Return the [x, y] coordinate for the center point of the cell that contains the specified text.  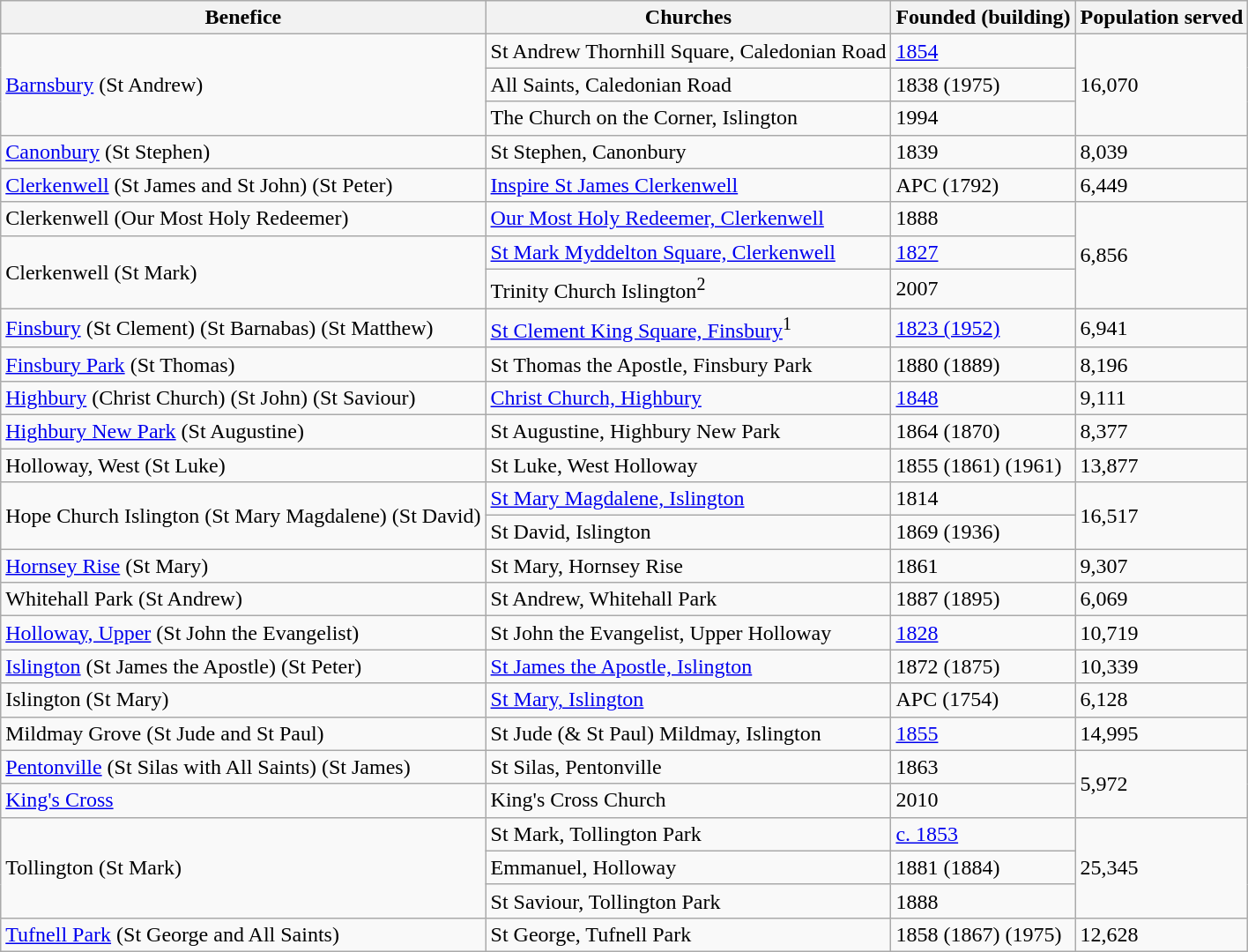
St James the Apostle, Islington [688, 666]
1839 [984, 152]
St Mary Magdalene, Islington [688, 499]
Churches [688, 18]
Hope Church Islington (St Mary Magdalene) (St David) [243, 516]
1838 (1975) [984, 85]
Islington (St James the Apostle) (St Peter) [243, 666]
1858 (1867) (1975) [984, 934]
1854 [984, 51]
1880 (1889) [984, 364]
St Andrew, Whitehall Park [688, 599]
Benefice [243, 18]
St Mary, Hornsey Rise [688, 566]
Trinity Church Islington2 [688, 289]
St Saviour, Tollington Park [688, 901]
St George, Tufnell Park [688, 934]
The Church on the Corner, Islington [688, 118]
9,111 [1162, 398]
Emmanuel, Holloway [688, 867]
6,941 [1162, 328]
St Luke, West Holloway [688, 465]
St Mark, Tollington Park [688, 834]
Barnsbury (St Andrew) [243, 85]
1823 (1952) [984, 328]
25,345 [1162, 867]
2010 [984, 800]
13,877 [1162, 465]
2007 [984, 289]
St Mary, Islington [688, 700]
Tufnell Park (St George and All Saints) [243, 934]
Tollington (St Mark) [243, 867]
14,995 [1162, 733]
8,196 [1162, 364]
Clerkenwell (Our Most Holy Redeemer) [243, 219]
16,517 [1162, 516]
1828 [984, 633]
1814 [984, 499]
St Silas, Pentonville [688, 767]
Our Most Holy Redeemer, Clerkenwell [688, 219]
Christ Church, Highbury [688, 398]
Mildmay Grove (St Jude and St Paul) [243, 733]
St John the Evangelist, Upper Holloway [688, 633]
St Augustine, Highbury New Park [688, 431]
St Thomas the Apostle, Finsbury Park [688, 364]
Highbury New Park (St Augustine) [243, 431]
Finsbury Park (St Thomas) [243, 364]
King's Cross [243, 800]
Clerkenwell (St James and St John) (St Peter) [243, 185]
St Mark Myddelton Square, Clerkenwell [688, 252]
Canonbury (St Stephen) [243, 152]
9,307 [1162, 566]
1863 [984, 767]
6,069 [1162, 599]
10,719 [1162, 633]
St Stephen, Canonbury [688, 152]
Whitehall Park (St Andrew) [243, 599]
St David, Islington [688, 532]
St Clement King Square, Finsbury1 [688, 328]
St Jude (& St Paul) Mildmay, Islington [688, 733]
10,339 [1162, 666]
8,039 [1162, 152]
6,128 [1162, 700]
Holloway, Upper (St John the Evangelist) [243, 633]
Hornsey Rise (St Mary) [243, 566]
1872 (1875) [984, 666]
12,628 [1162, 934]
1861 [984, 566]
1848 [984, 398]
1994 [984, 118]
Islington (St Mary) [243, 700]
5,972 [1162, 784]
Highbury (Christ Church) (St John) (St Saviour) [243, 398]
St Andrew Thornhill Square, Caledonian Road [688, 51]
6,449 [1162, 185]
1827 [984, 252]
Population served [1162, 18]
16,070 [1162, 85]
1869 (1936) [984, 532]
6,856 [1162, 256]
1881 (1884) [984, 867]
8,377 [1162, 431]
Holloway, West (St Luke) [243, 465]
Founded (building) [984, 18]
King's Cross Church [688, 800]
Pentonville (St Silas with All Saints) (St James) [243, 767]
1864 (1870) [984, 431]
1887 (1895) [984, 599]
Clerkenwell (St Mark) [243, 271]
Inspire St James Clerkenwell [688, 185]
APC (1754) [984, 700]
Finsbury (St Clement) (St Barnabas) (St Matthew) [243, 328]
1855 (1861) (1961) [984, 465]
1855 [984, 733]
APC (1792) [984, 185]
c. 1853 [984, 834]
All Saints, Caledonian Road [688, 85]
